Find where the given text appears and provide that cell's center as (x, y) coordinate. 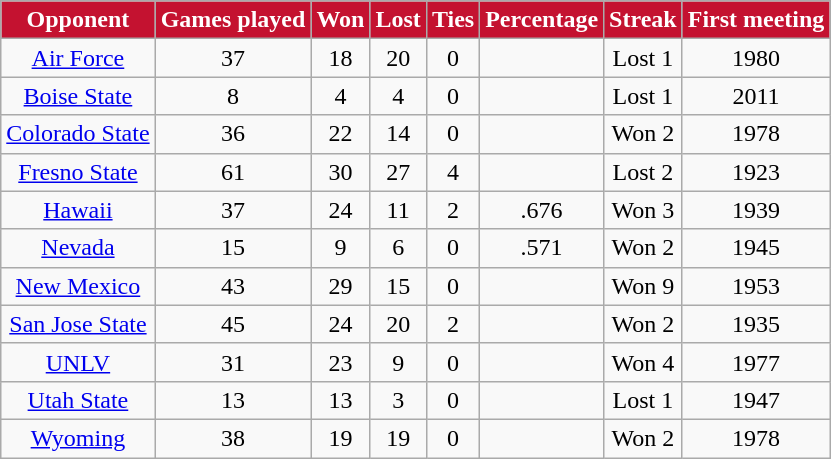
14 (398, 134)
.676 (542, 210)
Utah State (78, 400)
Percentage (542, 20)
1939 (756, 210)
43 (233, 286)
Hawaii (78, 210)
Won 4 (644, 362)
.571 (542, 248)
San Jose State (78, 324)
UNLV (78, 362)
First meeting (756, 20)
45 (233, 324)
29 (340, 286)
8 (233, 96)
6 (398, 248)
22 (340, 134)
1980 (756, 58)
Won (340, 20)
1977 (756, 362)
Ties (452, 20)
Opponent (78, 20)
1953 (756, 286)
2011 (756, 96)
11 (398, 210)
Won 9 (644, 286)
Fresno State (78, 172)
Won 3 (644, 210)
31 (233, 362)
1947 (756, 400)
3 (398, 400)
Lost 2 (644, 172)
1923 (756, 172)
38 (233, 438)
Boise State (78, 96)
Games played (233, 20)
Streak (644, 20)
23 (340, 362)
36 (233, 134)
1935 (756, 324)
18 (340, 58)
Wyoming (78, 438)
Colorado State (78, 134)
27 (398, 172)
30 (340, 172)
61 (233, 172)
1945 (756, 248)
Air Force (78, 58)
New Mexico (78, 286)
Lost (398, 20)
Nevada (78, 248)
